Capture the cell that displays the provided text and extract its (X, Y) central coordinate. 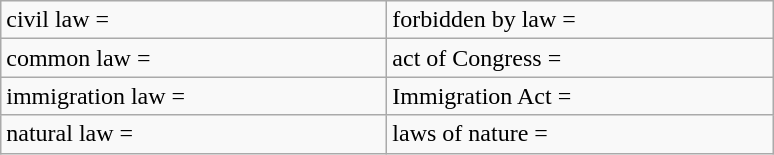
immigration law = (194, 96)
act of Congress = (580, 58)
laws of nature = (580, 134)
forbidden by law = (580, 20)
natural law = (194, 134)
Immigration Act = (580, 96)
civil law = (194, 20)
common law = (194, 58)
